Locate the cell with the specified text and output its (x, y) center coordinate. 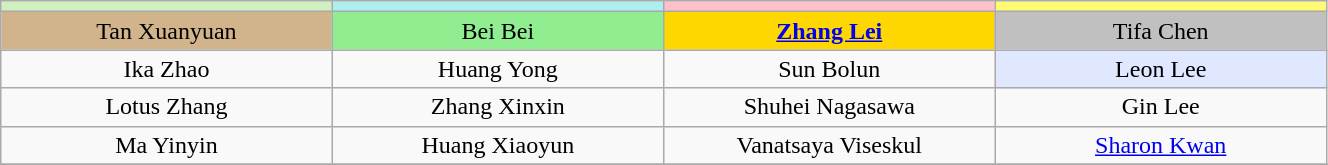
Sharon Kwan (1160, 145)
Bei Bei (498, 31)
Lotus Zhang (166, 107)
Vanatsaya Viseskul (830, 145)
Zhang Lei (830, 31)
Sun Bolun (830, 69)
Shuhei Nagasawa (830, 107)
Ma Yinyin (166, 145)
Tan Xuanyuan (166, 31)
Tifa Chen (1160, 31)
Gin Lee (1160, 107)
Ika Zhao (166, 69)
Leon Lee (1160, 69)
Zhang Xinxin (498, 107)
Huang Yong (498, 69)
Huang Xiaoyun (498, 145)
